For the text-containing cell, return its midpoint in [x, y] coordinate format. 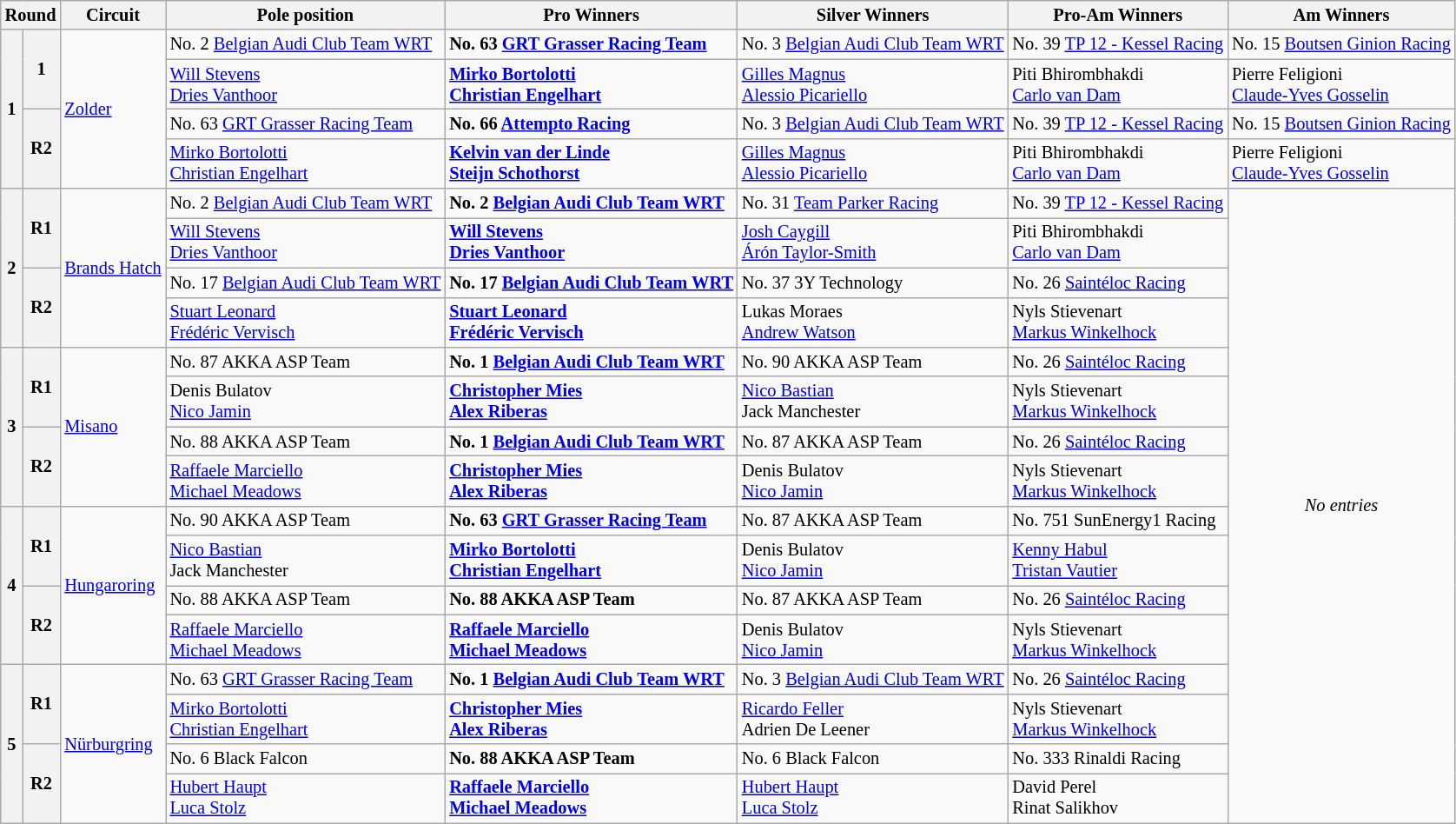
2 [12, 268]
5 [12, 744]
4 [12, 586]
No. 37 3Y Technology [873, 282]
Round [31, 15]
Pro Winners [591, 15]
Pole position [306, 15]
No. 751 SunEnergy1 Racing [1117, 521]
Nürburgring [113, 744]
Brands Hatch [113, 268]
No. 31 Team Parker Racing [873, 203]
Am Winners [1341, 15]
No. 333 Rinaldi Racing [1117, 759]
Circuit [113, 15]
Misano [113, 426]
Silver Winners [873, 15]
Lukas Moraes Andrew Watson [873, 322]
David Perel Rinat Salikhov [1117, 798]
Ricardo Feller Adrien De Leener [873, 719]
Hungaroring [113, 586]
Kelvin van der Linde Steijn Schothorst [591, 163]
Josh Caygill Árón Taylor-Smith [873, 243]
No. 66 Attempto Racing [591, 123]
Zolder [113, 110]
Kenny Habul Tristan Vautier [1117, 561]
Pro-Am Winners [1117, 15]
No entries [1341, 506]
3 [12, 426]
